Identify which cell holds the provided text, then report its [x, y] central coordinate. 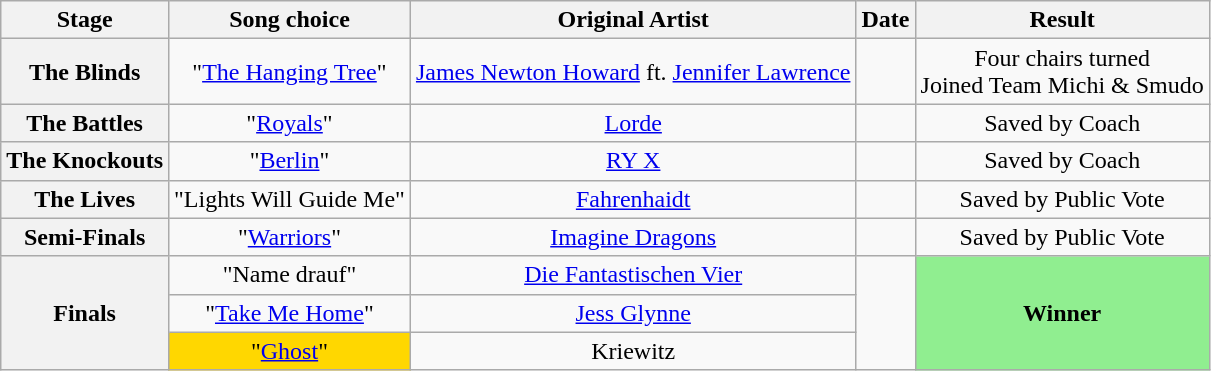
Kriewitz [633, 351]
Original Artist [633, 20]
The Blinds [85, 72]
"Royals" [290, 123]
James Newton Howard ft. Jennifer Lawrence [633, 72]
The Knockouts [85, 161]
Stage [85, 20]
Die Fantastischen Vier [633, 275]
"Berlin" [290, 161]
Song choice [290, 20]
Fahrenhaidt [633, 199]
The Lives [85, 199]
Semi-Finals [85, 237]
Four chairs turnedJoined Team Michi & Smudo [1062, 72]
Winner [1062, 313]
Lorde [633, 123]
"Warriors" [290, 237]
Jess Glynne [633, 313]
Finals [85, 313]
Date [886, 20]
Result [1062, 20]
The Battles [85, 123]
Imagine Dragons [633, 237]
"The Hanging Tree" [290, 72]
"Take Me Home" [290, 313]
"Lights Will Guide Me" [290, 199]
RY X [633, 161]
"Name drauf" [290, 275]
"Ghost" [290, 351]
